Scan for the cell matching the given text and deliver its (X, Y) coordinate at center. 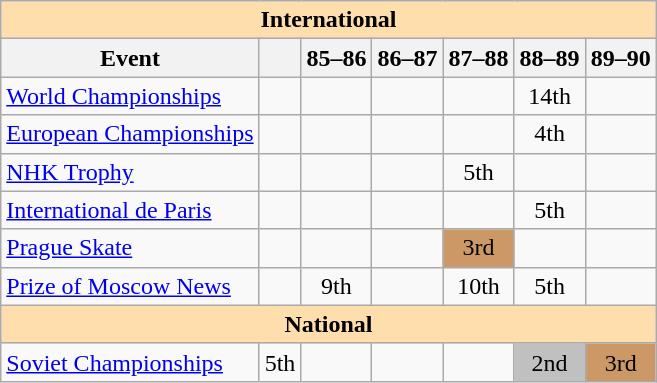
4th (550, 134)
89–90 (620, 58)
10th (478, 286)
88–89 (550, 58)
International (328, 20)
World Championships (130, 96)
International de Paris (130, 210)
87–88 (478, 58)
Soviet Championships (130, 362)
Prize of Moscow News (130, 286)
Prague Skate (130, 248)
National (328, 324)
European Championships (130, 134)
86–87 (408, 58)
NHK Trophy (130, 172)
85–86 (336, 58)
14th (550, 96)
2nd (550, 362)
9th (336, 286)
Event (130, 58)
